Pinpoint the cell where the given text exists, returning its (x, y) midpoint coordinate. 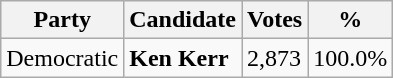
2,873 (275, 58)
100.0% (350, 58)
% (350, 20)
Candidate (183, 20)
Votes (275, 20)
Party (62, 20)
Democratic (62, 58)
Ken Kerr (183, 58)
